Output the (X, Y) coordinate of the center of the cell containing the given text.  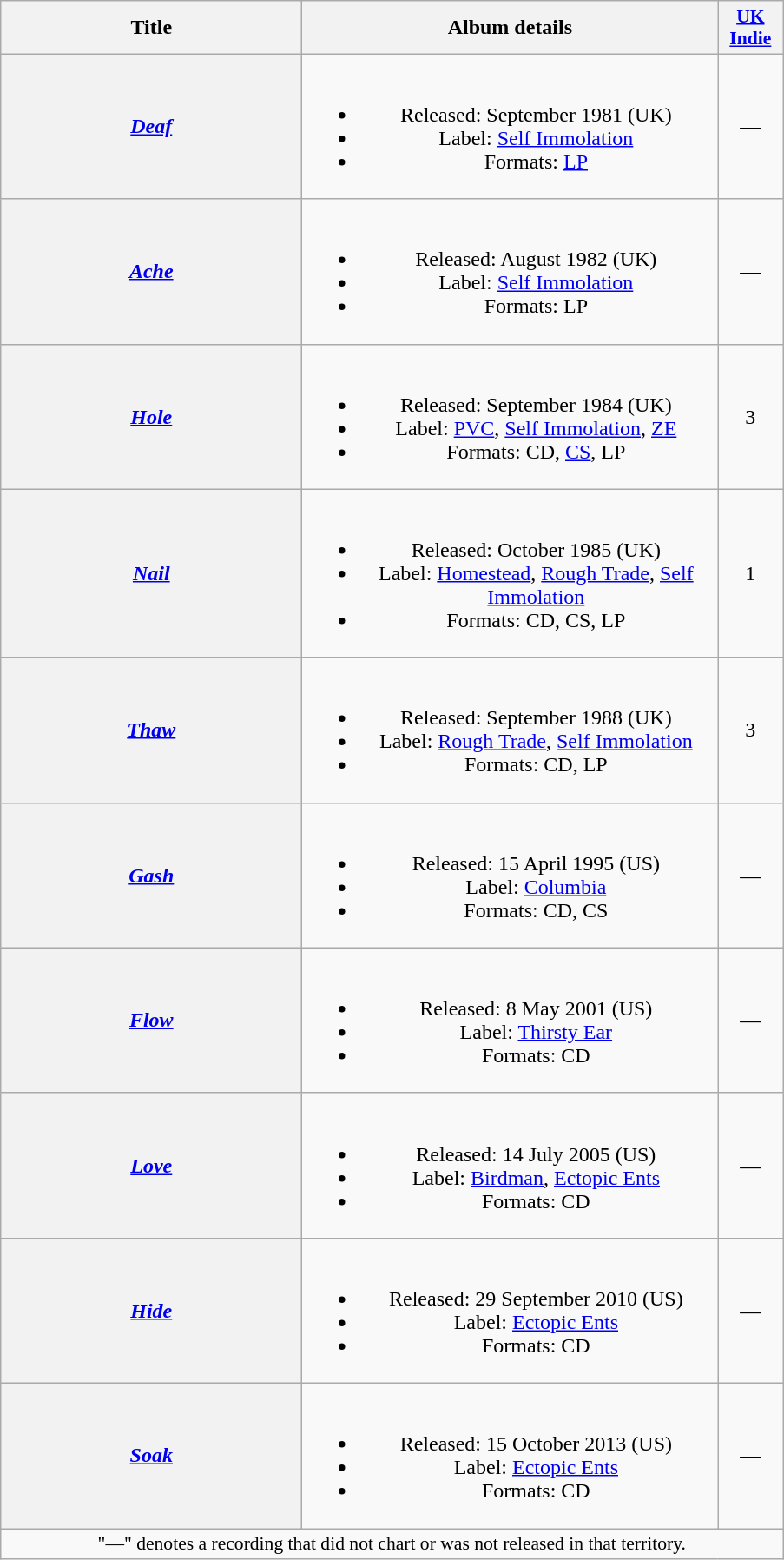
Released: September 1984 (UK)Label: PVC, Self Immolation, ZEFormats: CD, CS, LP (511, 417)
1 (750, 573)
Released: 14 July 2005 (US)Label: Birdman, Ectopic EntsFormats: CD (511, 1166)
UK Indie (750, 28)
Ache (151, 271)
Hole (151, 417)
Flow (151, 1020)
Soak (151, 1456)
Released: 29 September 2010 (US)Label: Ectopic EntsFormats: CD (511, 1310)
Released: 15 April 1995 (US)Label: ColumbiaFormats: CD, CS (511, 876)
Released: August 1982 (UK)Label: Self ImmolationFormats: LP (511, 271)
Released: 15 October 2013 (US)Label: Ectopic EntsFormats: CD (511, 1456)
Released: September 1981 (UK)Label: Self ImmolationFormats: LP (511, 127)
Hide (151, 1310)
Released: 8 May 2001 (US)Label: Thirsty EarFormats: CD (511, 1020)
Deaf (151, 127)
Love (151, 1166)
Released: September 1988 (UK)Label: Rough Trade, Self ImmolationFormats: CD, LP (511, 730)
Album details (511, 28)
Title (151, 28)
Thaw (151, 730)
"—" denotes a recording that did not chart or was not released in that territory. (392, 1544)
Released: October 1985 (UK)Label: Homestead, Rough Trade, Self ImmolationFormats: CD, CS, LP (511, 573)
Gash (151, 876)
Nail (151, 573)
